Extract the (X, Y) coordinate from the center of the cell holding the provided text.  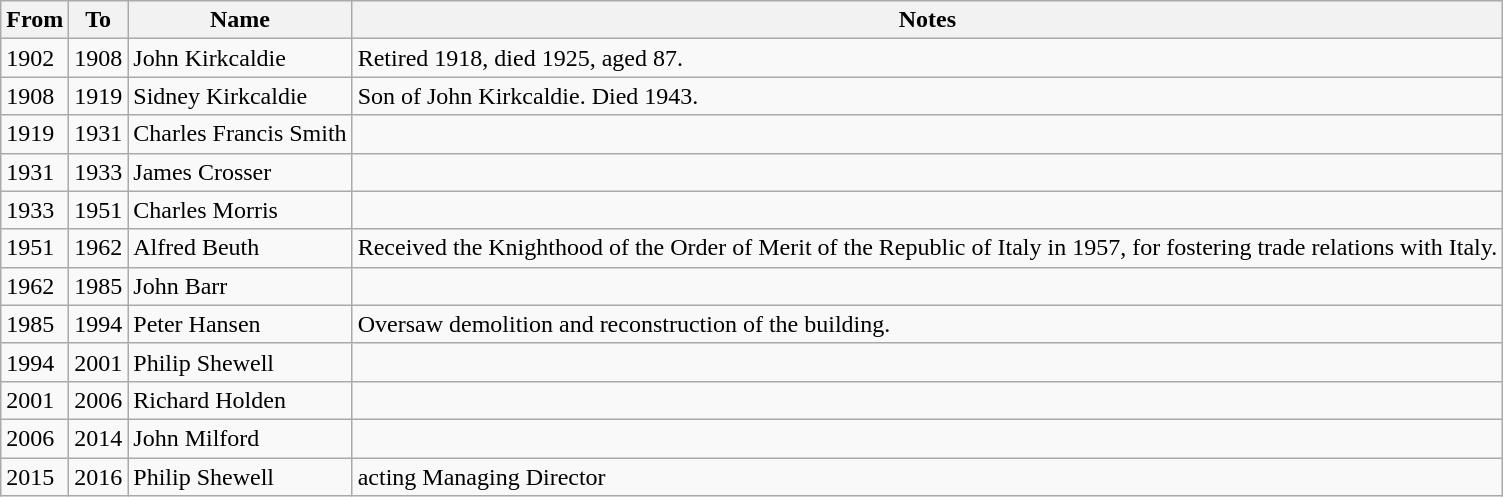
Oversaw demolition and reconstruction of the building. (928, 324)
From (35, 20)
Name (240, 20)
2015 (35, 477)
Notes (928, 20)
1902 (35, 58)
To (98, 20)
John Barr (240, 286)
Charles Morris (240, 210)
2014 (98, 438)
acting Managing Director (928, 477)
Sidney Kirkcaldie (240, 96)
John Milford (240, 438)
Alfred Beuth (240, 248)
Received the Knighthood of the Order of Merit of the Republic of Italy in 1957, for fostering trade relations with Italy. (928, 248)
Charles Francis Smith (240, 134)
Richard Holden (240, 400)
Son of John Kirkcaldie. Died 1943. (928, 96)
2016 (98, 477)
Retired 1918, died 1925, aged 87. (928, 58)
John Kirkcaldie (240, 58)
James Crosser (240, 172)
Peter Hansen (240, 324)
